Return [x, y] of the center of cell containing provided text 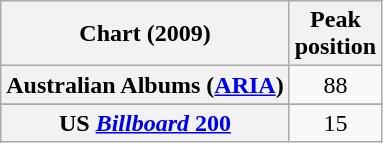
88 [335, 85]
Australian Albums (ARIA) [145, 85]
15 [335, 123]
US Billboard 200 [145, 123]
Peakposition [335, 34]
Chart (2009) [145, 34]
